Pinpoint the cell where the given text exists, returning its [x, y] midpoint coordinate. 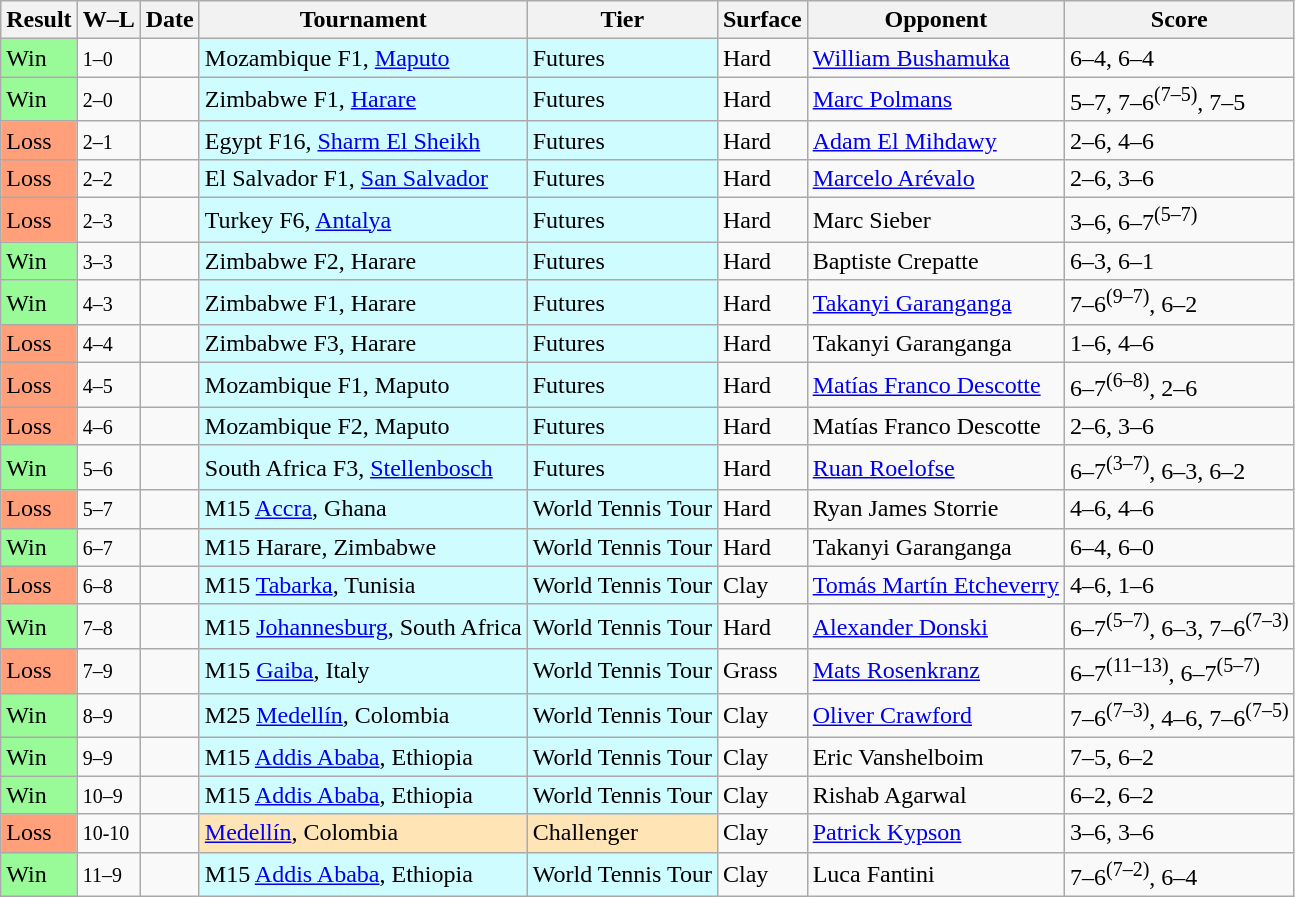
Grass [762, 672]
9–9 [108, 757]
South Africa F3, Stellenbosch [363, 468]
M15 Gaiba, Italy [363, 672]
6–7(5–7), 6–3, 7–6(7–3) [1179, 626]
Challenger [622, 833]
Turkey F6, Antalya [363, 220]
Luca Fantini [936, 874]
4–6, 4–6 [1179, 509]
Marc Polmans [936, 100]
M15 Tabarka, Tunisia [363, 585]
Mozambique F2, Maputo [363, 426]
Tier [622, 20]
7–9 [108, 672]
7–6(7–3), 4–6, 7–6(7–5) [1179, 716]
Medellín, Colombia [363, 833]
W–L [108, 20]
7–6(9–7), 6–2 [1179, 302]
7–6(7–2), 6–4 [1179, 874]
2–1 [108, 140]
M15 Johannesburg, South Africa [363, 626]
Adam El Mihdawy [936, 140]
4–4 [108, 344]
2–3 [108, 220]
Ruan Roelofse [936, 468]
10–9 [108, 795]
2–6, 4–6 [1179, 140]
5–6 [108, 468]
6–7(3–7), 6–3, 6–2 [1179, 468]
Patrick Kypson [936, 833]
3–6, 3–6 [1179, 833]
4–5 [108, 386]
10-10 [108, 833]
2–2 [108, 178]
6–2, 6–2 [1179, 795]
Oliver Crawford [936, 716]
4–3 [108, 302]
7–5, 6–2 [1179, 757]
5–7 [108, 509]
Zimbabwe F2, Harare [363, 261]
Egypt F16, Sharm El Sheikh [363, 140]
El Salvador F1, San Salvador [363, 178]
3–6, 6–7(5–7) [1179, 220]
Marcelo Arévalo [936, 178]
1–6, 4–6 [1179, 344]
M25 Medellín, Colombia [363, 716]
Tomás Martín Etcheverry [936, 585]
5–7, 7–6(7–5), 7–5 [1179, 100]
Date [170, 20]
M15 Harare, Zimbabwe [363, 547]
Alexander Donski [936, 626]
Tournament [363, 20]
Eric Vanshelboim [936, 757]
Rishab Agarwal [936, 795]
4–6, 1–6 [1179, 585]
6–7 [108, 547]
6–8 [108, 585]
Ryan James Storrie [936, 509]
Mats Rosenkranz [936, 672]
M15 Accra, Ghana [363, 509]
Opponent [936, 20]
Surface [762, 20]
2–0 [108, 100]
1–0 [108, 58]
6–4, 6–0 [1179, 547]
Baptiste Crepatte [936, 261]
11–9 [108, 874]
Zimbabwe F3, Harare [363, 344]
6–3, 6–1 [1179, 261]
6–4, 6–4 [1179, 58]
6–7(11–13), 6–7(5–7) [1179, 672]
4–6 [108, 426]
William Bushamuka [936, 58]
7–8 [108, 626]
3–3 [108, 261]
Marc Sieber [936, 220]
Score [1179, 20]
Result [39, 20]
6–7(6–8), 2–6 [1179, 386]
8–9 [108, 716]
